Capture the cell that displays the provided text and extract its [x, y] central coordinate. 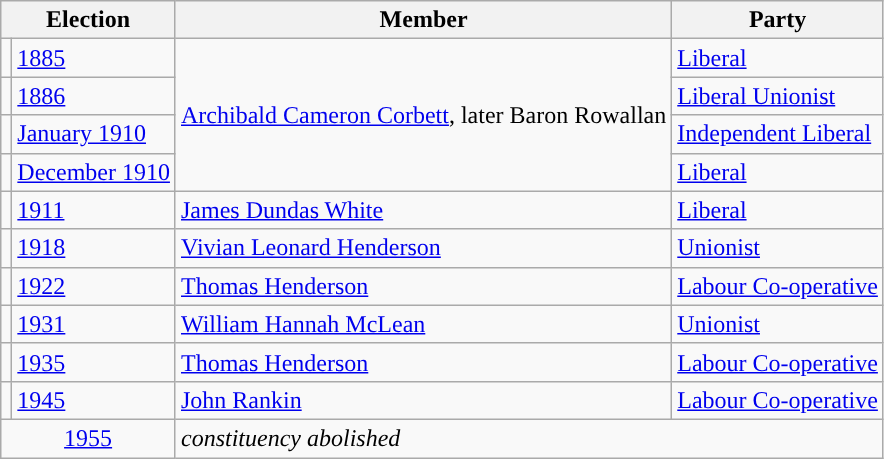
Liberal Unionist [778, 96]
January 1910 [94, 134]
Party [778, 20]
1935 [94, 362]
Independent Liberal [778, 134]
1911 [94, 210]
December 1910 [94, 172]
1918 [94, 248]
John Rankin [423, 400]
James Dundas White [423, 210]
1931 [94, 324]
1886 [94, 96]
Member [423, 20]
Election [88, 20]
constituency abolished [529, 438]
1922 [94, 286]
1885 [94, 58]
1955 [88, 438]
Vivian Leonard Henderson [423, 248]
1945 [94, 400]
William Hannah McLean [423, 324]
Archibald Cameron Corbett, later Baron Rowallan [423, 115]
